Locate the cell with the specified text and output its (X, Y) center coordinate. 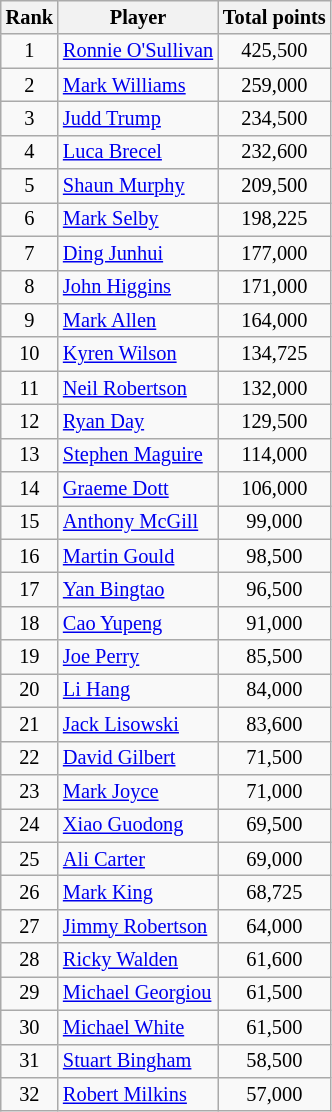
20 (30, 690)
171,000 (274, 287)
114,000 (274, 455)
24 (30, 825)
18 (30, 623)
91,000 (274, 623)
Shaun Murphy (138, 186)
4 (30, 152)
Rank (30, 17)
2 (30, 85)
Martin Gould (138, 556)
69,500 (274, 825)
22 (30, 758)
21 (30, 724)
Ryan Day (138, 421)
177,000 (274, 253)
Stuart Bingham (138, 1061)
17 (30, 589)
132,000 (274, 388)
John Higgins (138, 287)
58,500 (274, 1061)
134,725 (274, 354)
64,000 (274, 926)
Mark Allen (138, 320)
9 (30, 320)
Ali Carter (138, 859)
11 (30, 388)
106,000 (274, 489)
26 (30, 892)
69,000 (274, 859)
12 (30, 421)
Mark King (138, 892)
96,500 (274, 589)
57,000 (274, 1094)
234,500 (274, 118)
David Gilbert (138, 758)
Graeme Dott (138, 489)
6 (30, 219)
68,725 (274, 892)
Jack Lisowski (138, 724)
99,000 (274, 522)
15 (30, 522)
Ricky Walden (138, 960)
198,225 (274, 219)
32 (30, 1094)
83,600 (274, 724)
Mark Williams (138, 85)
Kyren Wilson (138, 354)
Yan Bingtao (138, 589)
Robert Milkins (138, 1094)
Mark Selby (138, 219)
28 (30, 960)
61,600 (274, 960)
Michael Georgiou (138, 993)
71,500 (274, 758)
Luca Brecel (138, 152)
25 (30, 859)
Judd Trump (138, 118)
164,000 (274, 320)
Neil Robertson (138, 388)
7 (30, 253)
Ronnie O'Sullivan (138, 51)
Joe Perry (138, 657)
8 (30, 287)
5 (30, 186)
129,500 (274, 421)
23 (30, 791)
Anthony McGill (138, 522)
Cao Yupeng (138, 623)
16 (30, 556)
259,000 (274, 85)
209,500 (274, 186)
Mark Joyce (138, 791)
425,500 (274, 51)
30 (30, 1027)
13 (30, 455)
232,600 (274, 152)
84,000 (274, 690)
19 (30, 657)
Player (138, 17)
29 (30, 993)
85,500 (274, 657)
98,500 (274, 556)
10 (30, 354)
Ding Junhui (138, 253)
Michael White (138, 1027)
Stephen Maguire (138, 455)
Xiao Guodong (138, 825)
Jimmy Robertson (138, 926)
27 (30, 926)
3 (30, 118)
Total points (274, 17)
1 (30, 51)
71,000 (274, 791)
31 (30, 1061)
Li Hang (138, 690)
14 (30, 489)
